Return [X, Y] of the center of cell containing provided text 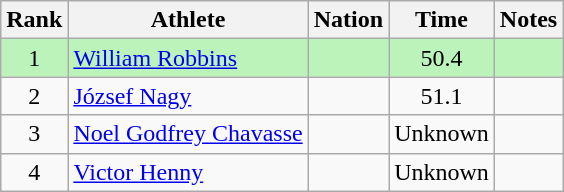
2 [34, 96]
Noel Godfrey Chavasse [188, 134]
Notes [528, 20]
Rank [34, 20]
4 [34, 172]
50.4 [442, 58]
Nation [348, 20]
Time [442, 20]
3 [34, 134]
1 [34, 58]
William Robbins [188, 58]
51.1 [442, 96]
Victor Henny [188, 172]
Athlete [188, 20]
József Nagy [188, 96]
